Identify which cell holds the provided text, then report its [x, y] central coordinate. 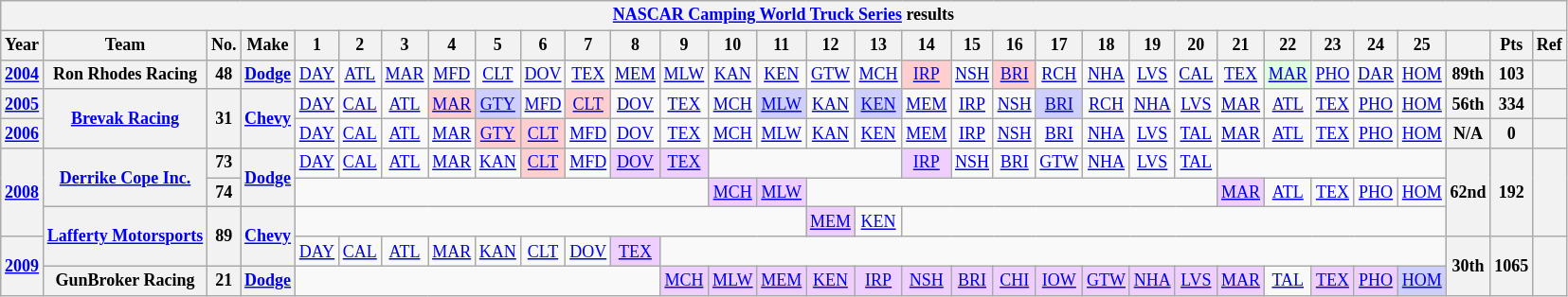
89th [1469, 74]
5 [497, 45]
N/A [1469, 132]
IOW [1059, 280]
CHI [1014, 280]
192 [1512, 193]
74 [224, 193]
15 [972, 45]
62nd [1469, 193]
14 [927, 45]
73 [224, 163]
Ron Rhodes Racing [125, 74]
Derrike Cope Inc. [125, 178]
7 [588, 45]
No. [224, 45]
Make [268, 45]
334 [1512, 104]
30th [1469, 266]
Team [125, 45]
18 [1107, 45]
0 [1512, 132]
Brevak Racing [125, 118]
12 [831, 45]
19 [1152, 45]
25 [1421, 45]
Lafferty Motorsports [125, 236]
Year [23, 45]
10 [733, 45]
2009 [23, 266]
2 [360, 45]
56th [1469, 104]
NASCAR Camping World Truck Series results [784, 15]
9 [684, 45]
2005 [23, 104]
17 [1059, 45]
Ref [1550, 45]
22 [1288, 45]
1065 [1512, 266]
3 [405, 45]
13 [878, 45]
2004 [23, 74]
2006 [23, 132]
20 [1196, 45]
DAR [1376, 74]
48 [224, 74]
8 [636, 45]
24 [1376, 45]
1 [316, 45]
6 [543, 45]
2008 [23, 193]
31 [224, 118]
89 [224, 236]
4 [452, 45]
103 [1512, 74]
16 [1014, 45]
23 [1332, 45]
Pts [1512, 45]
GunBroker Racing [125, 280]
11 [782, 45]
